Pinpoint the cell where the given text exists, returning its [X, Y] midpoint coordinate. 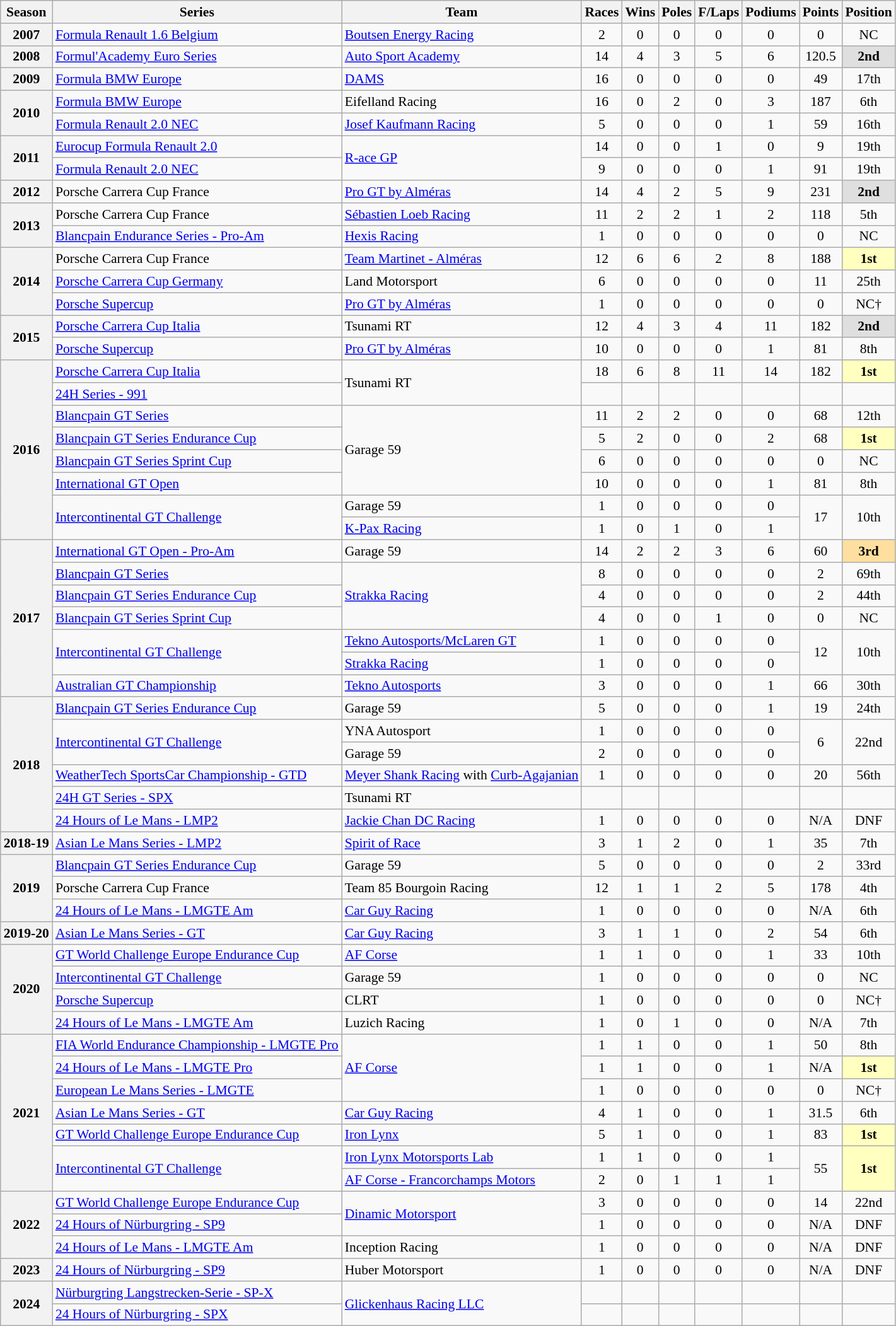
K-Pax Racing [462, 529]
Luzich Racing [462, 1023]
2019 [26, 888]
Tekno Autosports/McLaren GT [462, 641]
Podiums [771, 12]
20 [821, 776]
118 [821, 214]
2015 [26, 338]
Team 85 Bourgoin Racing [462, 888]
2009 [26, 79]
59 [821, 124]
Sébastien Loeb Racing [462, 214]
56th [868, 776]
2020 [26, 989]
Team [462, 12]
2008 [26, 57]
69th [868, 574]
4th [868, 888]
2019-20 [26, 933]
Tekno Autosports [462, 686]
187 [821, 102]
Auto Sport Academy [462, 57]
3rd [868, 551]
24 Hours of Le Mans - LMP2 [197, 821]
231 [821, 192]
2014 [26, 281]
24H GT Series - SPX [197, 798]
Iron Lynx Motorsports Lab [462, 1158]
2023 [26, 1270]
2018-19 [26, 843]
International GT Open [197, 484]
Position [868, 12]
188 [821, 259]
DAMS [462, 79]
31.5 [821, 1113]
WeatherTech SportsCar Championship - GTD [197, 776]
Glickenhaus Racing LLC [462, 1304]
2013 [26, 226]
25th [868, 282]
Iron Lynx [462, 1135]
YNA Autosport [462, 731]
24 Hours of Le Mans - LMGTE Pro [197, 1068]
60 [821, 551]
Hexis Racing [462, 236]
24th [868, 709]
R-ace GP [462, 158]
Meyer Shank Racing with Curb-Agajanian [462, 776]
35 [821, 843]
European Le Mans Series - LMGTE [197, 1090]
Huber Motorsport [462, 1270]
Land Motorsport [462, 282]
2022 [26, 1224]
International GT Open - Pro-Am [197, 551]
2012 [26, 192]
CLRT [462, 1001]
Eifelland Racing [462, 102]
44th [868, 596]
Jackie Chan DC Racing [462, 821]
Season [26, 12]
54 [821, 933]
Josef Kaufmann Racing [462, 124]
Formula Renault 1.6 Belgium [197, 35]
AF Corse - Francorchamps Motors [462, 1180]
178 [821, 888]
Wins [640, 12]
Boutsen Energy Racing [462, 35]
Asian Le Mans Series - LMP2 [197, 843]
Poles [677, 12]
2007 [26, 35]
66 [821, 686]
2018 [26, 765]
17 [821, 517]
2011 [26, 158]
Nürburgring Langstrecken-Serie - SP-X [197, 1293]
18 [602, 371]
55 [821, 1169]
2024 [26, 1304]
FIA World Endurance Championship - LMGTE Pro [197, 1045]
Blancpain Endurance Series - Pro-Am [197, 236]
33 [821, 955]
24H Series - 991 [197, 394]
24 Hours of Nürburgring - SPX [197, 1315]
30th [868, 686]
Races [602, 12]
Inception Racing [462, 1248]
120.5 [821, 57]
Series [197, 12]
Dinamic Motorsport [462, 1213]
50 [821, 1045]
33rd [868, 866]
Team Martinet - Alméras [462, 259]
Spirit of Race [462, 843]
2010 [26, 113]
91 [821, 170]
49 [821, 79]
2017 [26, 618]
2016 [26, 450]
Porsche Carrera Cup Germany [197, 282]
5th [868, 214]
2021 [26, 1112]
83 [821, 1135]
F/Laps [719, 12]
Points [821, 12]
12th [868, 416]
19 [821, 709]
Australian GT Championship [197, 686]
17th [868, 79]
Eurocup Formula Renault 2.0 [197, 147]
16th [868, 124]
Formul'Academy Euro Series [197, 57]
